Extract the (x, y) coordinate from the center of the cell holding the provided text.  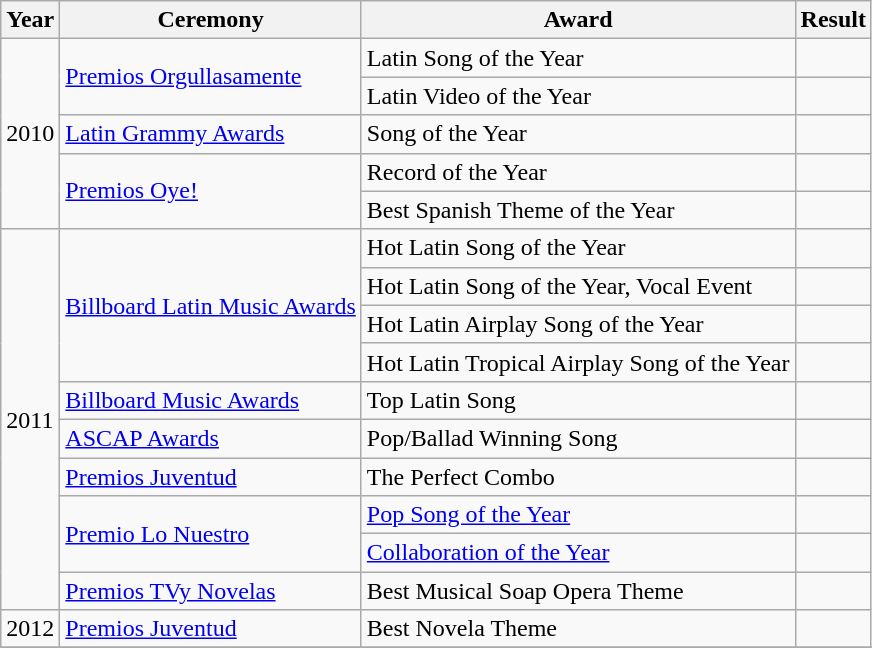
Latin Video of the Year (578, 96)
Top Latin Song (578, 400)
Hot Latin Song of the Year (578, 248)
Pop/Ballad Winning Song (578, 438)
2010 (30, 134)
Result (833, 20)
Latin Song of the Year (578, 58)
Year (30, 20)
Best Novela Theme (578, 629)
ASCAP Awards (211, 438)
Song of the Year (578, 134)
Record of the Year (578, 172)
Billboard Music Awards (211, 400)
Billboard Latin Music Awards (211, 305)
Best Spanish Theme of the Year (578, 210)
Hot Latin Song of the Year, Vocal Event (578, 286)
Pop Song of the Year (578, 515)
2011 (30, 420)
Hot Latin Tropical Airplay Song of the Year (578, 362)
The Perfect Combo (578, 477)
Best Musical Soap Opera Theme (578, 591)
Hot Latin Airplay Song of the Year (578, 324)
Collaboration of the Year (578, 553)
Award (578, 20)
Ceremony (211, 20)
Latin Grammy Awards (211, 134)
Premio Lo Nuestro (211, 534)
2012 (30, 629)
Premios TVy Novelas (211, 591)
Premios Oye! (211, 191)
Premios Orgullasamente (211, 77)
